From the cell containing the given text, extract its center point as (X, Y) coordinate. 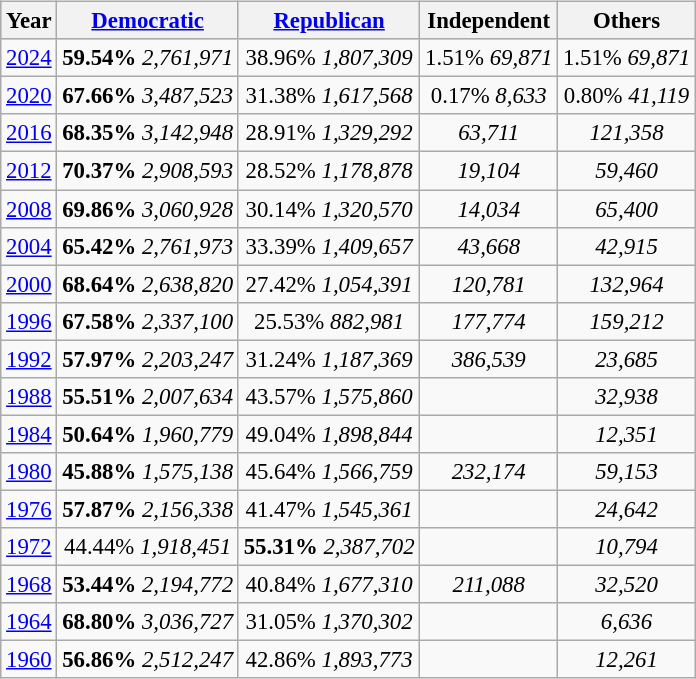
232,174 (489, 472)
56.86% 2,512,247 (148, 660)
68.35% 3,142,948 (148, 133)
31.05% 1,370,302 (328, 622)
1980 (29, 472)
24,642 (627, 509)
19,104 (489, 171)
2004 (29, 246)
53.44% 2,194,772 (148, 584)
25.53% 882,981 (328, 321)
2020 (29, 96)
1968 (29, 584)
31.38% 1,617,568 (328, 96)
2016 (29, 133)
Year (29, 21)
2012 (29, 171)
59,153 (627, 472)
386,539 (489, 359)
2024 (29, 58)
55.31% 2,387,702 (328, 547)
63,711 (489, 133)
1996 (29, 321)
28.52% 1,178,878 (328, 171)
38.96% 1,807,309 (328, 58)
132,964 (627, 284)
159,212 (627, 321)
2008 (29, 209)
59.54% 2,761,971 (148, 58)
28.91% 1,329,292 (328, 133)
59,460 (627, 171)
1984 (29, 434)
44.44% 1,918,451 (148, 547)
30.14% 1,320,570 (328, 209)
27.42% 1,054,391 (328, 284)
14,034 (489, 209)
50.64% 1,960,779 (148, 434)
70.37% 2,908,593 (148, 171)
69.86% 3,060,928 (148, 209)
1972 (29, 547)
43,668 (489, 246)
67.58% 2,337,100 (148, 321)
32,520 (627, 584)
55.51% 2,007,634 (148, 396)
42,915 (627, 246)
0.80% 41,119 (627, 96)
10,794 (627, 547)
57.87% 2,156,338 (148, 509)
49.04% 1,898,844 (328, 434)
31.24% 1,187,369 (328, 359)
45.88% 1,575,138 (148, 472)
1964 (29, 622)
32,938 (627, 396)
65.42% 2,761,973 (148, 246)
211,088 (489, 584)
45.64% 1,566,759 (328, 472)
120,781 (489, 284)
68.80% 3,036,727 (148, 622)
Democratic (148, 21)
23,685 (627, 359)
40.84% 1,677,310 (328, 584)
6,636 (627, 622)
67.66% 3,487,523 (148, 96)
41.47% 1,545,361 (328, 509)
33.39% 1,409,657 (328, 246)
12,351 (627, 434)
1992 (29, 359)
177,774 (489, 321)
1988 (29, 396)
12,261 (627, 660)
2000 (29, 284)
68.64% 2,638,820 (148, 284)
1976 (29, 509)
1960 (29, 660)
121,358 (627, 133)
Others (627, 21)
Independent (489, 21)
0.17% 8,633 (489, 96)
43.57% 1,575,860 (328, 396)
42.86% 1,893,773 (328, 660)
65,400 (627, 209)
Republican (328, 21)
57.97% 2,203,247 (148, 359)
